Locate the cell with the specified text and output its [x, y] center coordinate. 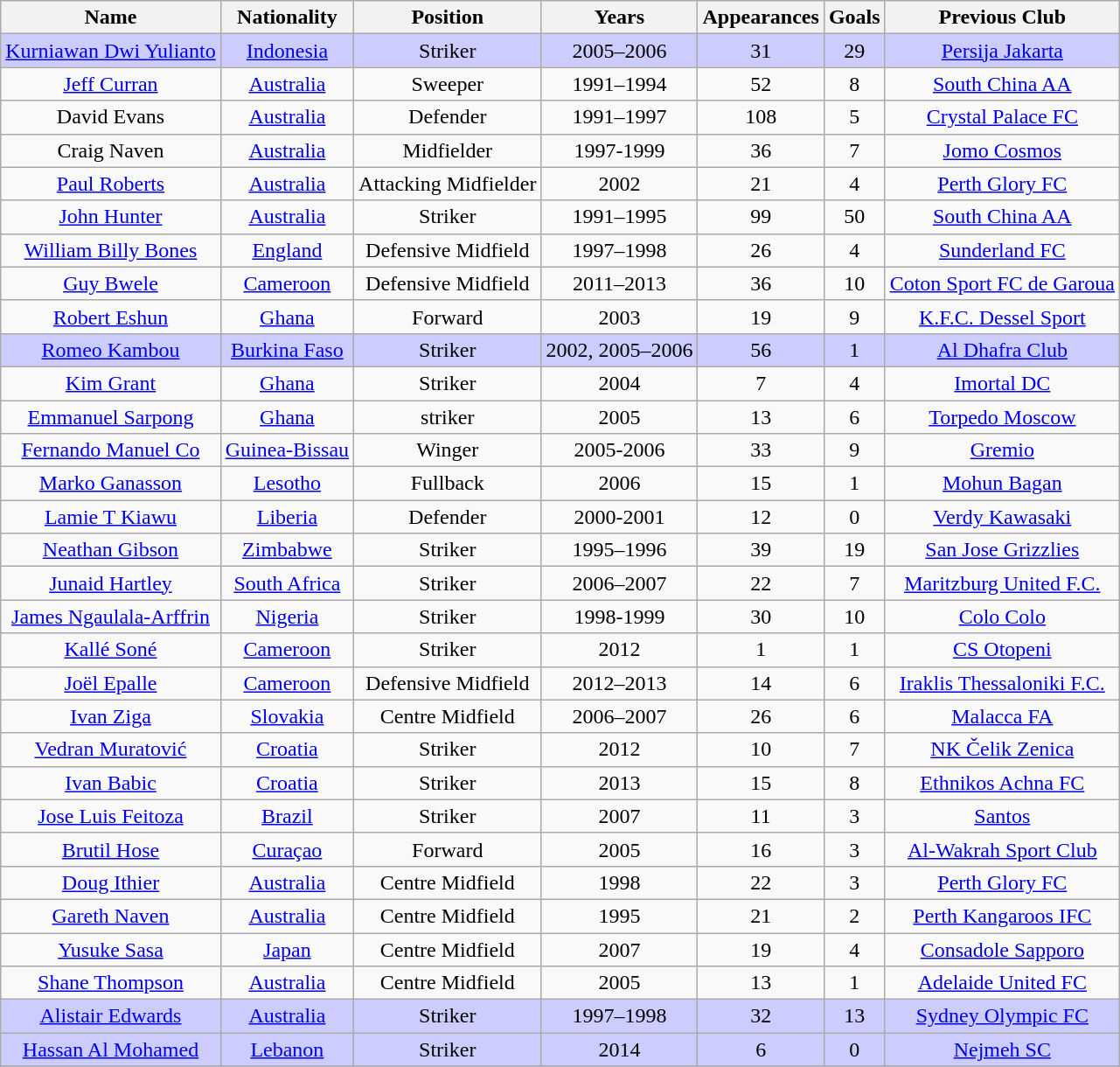
2005-2006 [619, 450]
Malacca FA [1002, 716]
Position [448, 17]
2014 [619, 1050]
2012–2013 [619, 683]
2 [854, 916]
Fullback [448, 484]
CS Otopeni [1002, 650]
Slovakia [287, 716]
2003 [619, 317]
12 [761, 517]
1991–1997 [619, 117]
Al-Wakrah Sport Club [1002, 849]
NK Čelik Zenica [1002, 750]
Indonesia [287, 51]
Jomo Cosmos [1002, 150]
14 [761, 683]
Doug Ithier [110, 882]
Goals [854, 17]
Guy Bwele [110, 283]
Guinea-Bissau [287, 450]
Attacking Midfielder [448, 184]
Lesotho [287, 484]
Name [110, 17]
Gareth Naven [110, 916]
South Africa [287, 583]
Coton Sport FC de Garoua [1002, 283]
Gremio [1002, 450]
Jose Luis Feitoza [110, 816]
Nejmeh SC [1002, 1050]
1998-1999 [619, 617]
William Billy Bones [110, 250]
1998 [619, 882]
Alistair Edwards [110, 1016]
32 [761, 1016]
San Jose Grizzlies [1002, 550]
Imortal DC [1002, 383]
Maritzburg United F.C. [1002, 583]
2002 [619, 184]
Crystal Palace FC [1002, 117]
Japan [287, 949]
Persija Jakarta [1002, 51]
1991–1994 [619, 84]
Consadole Sapporo [1002, 949]
James Ngaulala-Arffrin [110, 617]
Brutil Hose [110, 849]
striker [448, 417]
Winger [448, 450]
Zimbabwe [287, 550]
Curaçao [287, 849]
16 [761, 849]
33 [761, 450]
Brazil [287, 816]
England [287, 250]
Yusuke Sasa [110, 949]
Ethnikos Achna FC [1002, 783]
Lamie T Kiawu [110, 517]
Nigeria [287, 617]
Romeo Kambou [110, 350]
Neathan Gibson [110, 550]
Liberia [287, 517]
2011–2013 [619, 283]
1997-1999 [619, 150]
Perth Kangaroos IFC [1002, 916]
56 [761, 350]
Shane Thompson [110, 983]
11 [761, 816]
2006 [619, 484]
2004 [619, 383]
1991–1995 [619, 217]
2000-2001 [619, 517]
John Hunter [110, 217]
Sweeper [448, 84]
Burkina Faso [287, 350]
Robert Eshun [110, 317]
Sydney Olympic FC [1002, 1016]
Years [619, 17]
Kurniawan Dwi Yulianto [110, 51]
Kim Grant [110, 383]
Vedran Muratović [110, 750]
Lebanon [287, 1050]
Marko Ganasson [110, 484]
29 [854, 51]
Ivan Ziga [110, 716]
50 [854, 217]
Paul Roberts [110, 184]
Appearances [761, 17]
Jeff Curran [110, 84]
1995–1996 [619, 550]
Joël Epalle [110, 683]
Kallé Soné [110, 650]
Midfielder [448, 150]
Mohun Bagan [1002, 484]
108 [761, 117]
1995 [619, 916]
Nationality [287, 17]
Sunderland FC [1002, 250]
5 [854, 117]
Fernando Manuel Co [110, 450]
30 [761, 617]
Santos [1002, 816]
K.F.C. Dessel Sport [1002, 317]
Junaid Hartley [110, 583]
Colo Colo [1002, 617]
David Evans [110, 117]
Adelaide United FC [1002, 983]
31 [761, 51]
Verdy Kawasaki [1002, 517]
Hassan Al Mohamed [110, 1050]
99 [761, 217]
2005–2006 [619, 51]
39 [761, 550]
52 [761, 84]
2013 [619, 783]
Craig Naven [110, 150]
Emmanuel Sarpong [110, 417]
Previous Club [1002, 17]
Torpedo Moscow [1002, 417]
2002, 2005–2006 [619, 350]
Al Dhafra Club [1002, 350]
Ivan Babic [110, 783]
Iraklis Thessaloniki F.C. [1002, 683]
